For the text-containing cell, return its midpoint in [X, Y] coordinate format. 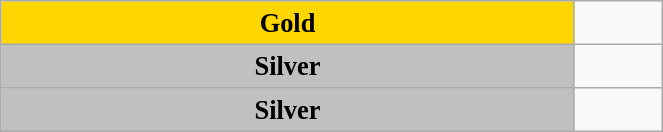
Gold [288, 22]
